Return the (X, Y) coordinate for the center point of the cell that contains the specified text.  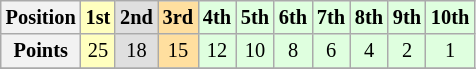
Position (41, 17)
6 (331, 51)
7th (331, 17)
2 (407, 51)
1 (450, 51)
8 (293, 51)
9th (407, 17)
10th (450, 17)
5th (255, 17)
8th (369, 17)
Points (41, 51)
10 (255, 51)
6th (293, 17)
2nd (136, 17)
15 (178, 51)
18 (136, 51)
4th (217, 17)
1st (98, 17)
12 (217, 51)
4 (369, 51)
25 (98, 51)
3rd (178, 17)
